Return the (X, Y) coordinate for the center point of the cell that contains the specified text.  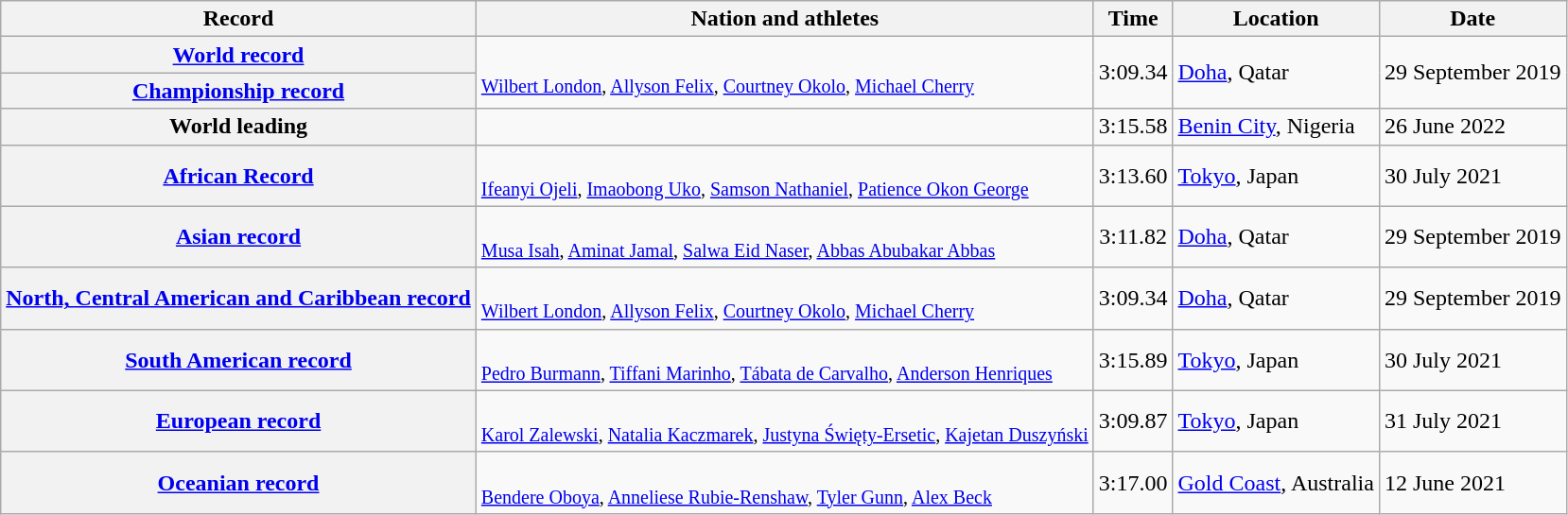
Time (1133, 19)
3:15.89 (1133, 359)
Asian record (238, 236)
African Record (238, 176)
World record (238, 55)
Gold Coast, Australia (1276, 482)
31 July 2021 (1472, 421)
Ifeanyi Ojeli, Imaobong Uko, Samson Nathaniel, Patience Okon George (785, 176)
World leading (238, 127)
European record (238, 421)
3:09.87 (1133, 421)
3:11.82 (1133, 236)
South American record (238, 359)
Pedro Burmann, Tiffani Marinho, Tábata de Carvalho, Anderson Henriques (785, 359)
3:17.00 (1133, 482)
Oceanian record (238, 482)
Nation and athletes (785, 19)
Championship record (238, 91)
Benin City, Nigeria (1276, 127)
North, Central American and Caribbean record (238, 299)
Musa Isah, Aminat Jamal, Salwa Eid Naser, Abbas Abubakar Abbas (785, 236)
Record (238, 19)
12 June 2021 (1472, 482)
3:15.58 (1133, 127)
Location (1276, 19)
Karol Zalewski, Natalia Kaczmarek, Justyna Święty-Ersetic, Kajetan Duszyński (785, 421)
Date (1472, 19)
Bendere Oboya, Anneliese Rubie-Renshaw, Tyler Gunn, Alex Beck (785, 482)
3:13.60 (1133, 176)
26 June 2022 (1472, 127)
